Find where the given text appears and provide that cell's center as [x, y] coordinate. 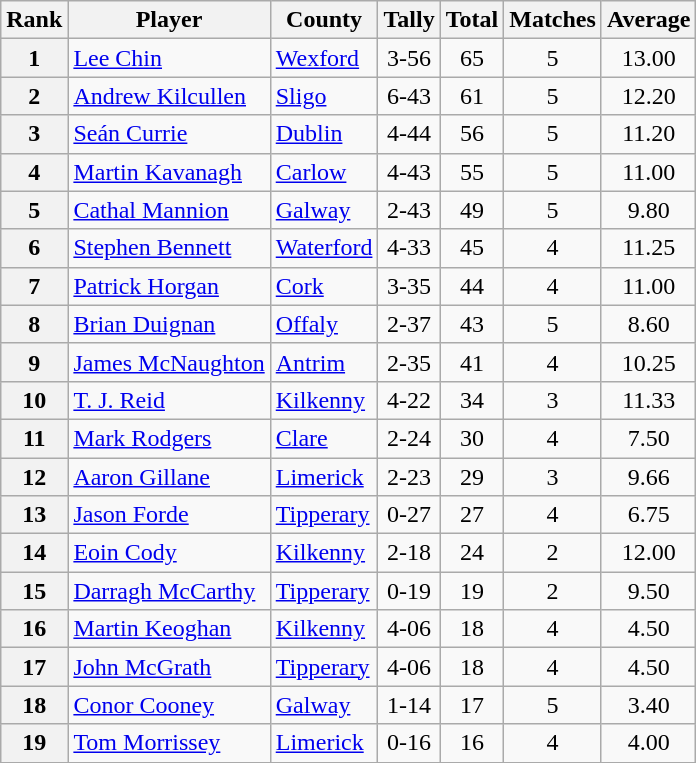
4-22 [409, 400]
13.00 [648, 58]
Rank [34, 20]
2-24 [409, 438]
Cork [324, 286]
4.00 [648, 743]
6.75 [648, 515]
2-37 [409, 324]
0-19 [409, 591]
Mark Rodgers [169, 438]
Aaron Gillane [169, 477]
Martin Kavanagh [169, 172]
8 [34, 324]
7.50 [648, 438]
12.00 [648, 553]
Seán Currie [169, 134]
4-44 [409, 134]
24 [472, 553]
9.80 [648, 210]
Wexford [324, 58]
Clare [324, 438]
Jason Forde [169, 515]
11 [34, 438]
7 [34, 286]
2-35 [409, 362]
41 [472, 362]
Martin Keoghan [169, 629]
2-43 [409, 210]
11.25 [648, 248]
43 [472, 324]
Eoin Cody [169, 553]
Sligo [324, 96]
55 [472, 172]
Tom Morrissey [169, 743]
34 [472, 400]
0-27 [409, 515]
3.40 [648, 705]
Matches [553, 20]
4-43 [409, 172]
12 [34, 477]
4-33 [409, 248]
Cathal Mannion [169, 210]
56 [472, 134]
James McNaughton [169, 362]
44 [472, 286]
Brian Duignan [169, 324]
13 [34, 515]
Player [169, 20]
49 [472, 210]
10 [34, 400]
Lee Chin [169, 58]
61 [472, 96]
6-43 [409, 96]
6 [34, 248]
11.20 [648, 134]
2-18 [409, 553]
Carlow [324, 172]
Antrim [324, 362]
10.25 [648, 362]
Offaly [324, 324]
Waterford [324, 248]
8.60 [648, 324]
Dublin [324, 134]
Total [472, 20]
Patrick Horgan [169, 286]
12.20 [648, 96]
Conor Cooney [169, 705]
2-23 [409, 477]
3-35 [409, 286]
14 [34, 553]
Stephen Bennett [169, 248]
30 [472, 438]
15 [34, 591]
3-56 [409, 58]
T. J. Reid [169, 400]
Andrew Kilcullen [169, 96]
9 [34, 362]
9.66 [648, 477]
Average [648, 20]
11.33 [648, 400]
Darragh McCarthy [169, 591]
County [324, 20]
Tally [409, 20]
9.50 [648, 591]
27 [472, 515]
29 [472, 477]
65 [472, 58]
John McGrath [169, 667]
0-16 [409, 743]
1-14 [409, 705]
1 [34, 58]
45 [472, 248]
